Locate the cell with the specified text and output its [x, y] center coordinate. 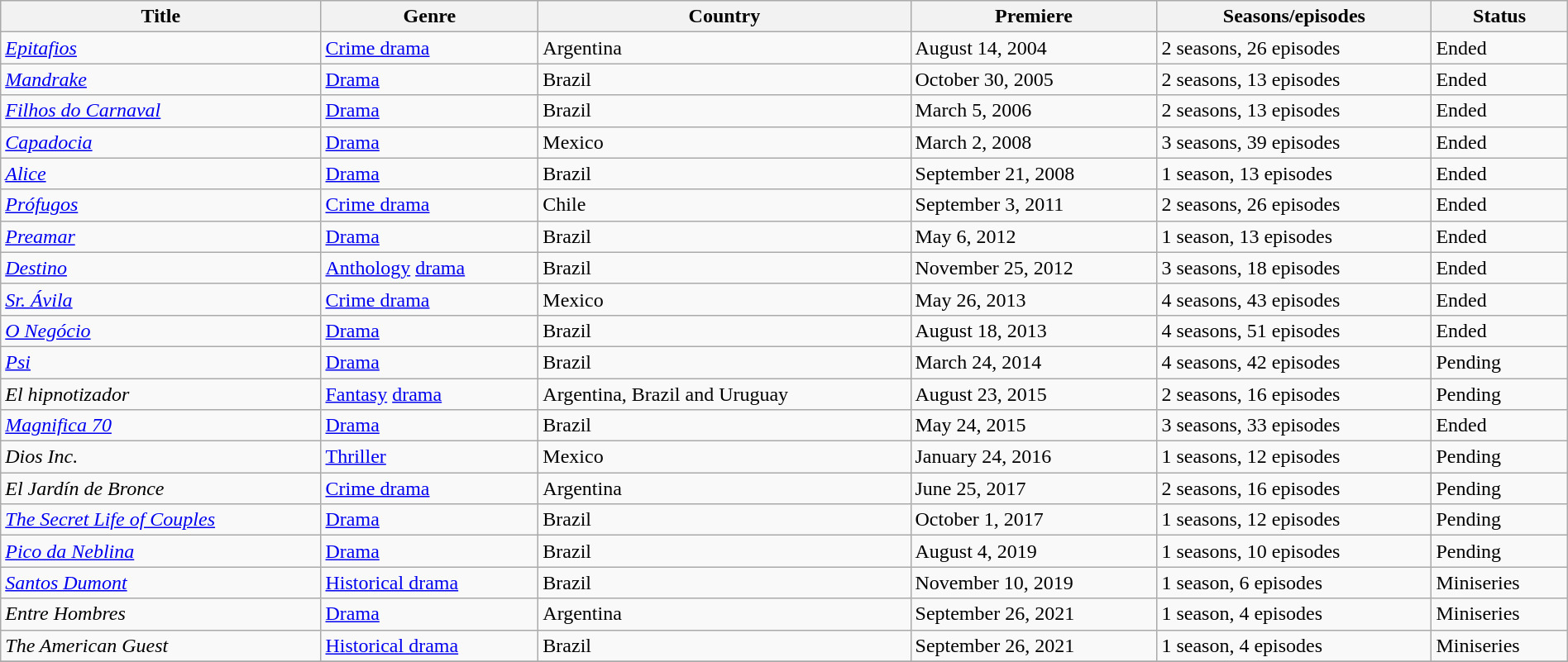
Genre [430, 17]
August 23, 2015 [1034, 394]
January 24, 2016 [1034, 457]
1 seasons, 10 episodes [1294, 551]
3 seasons, 33 episodes [1294, 426]
March 24, 2014 [1034, 362]
Entre Hombres [160, 614]
4 seasons, 43 episodes [1294, 299]
Filhos do Carnaval [160, 111]
May 26, 2013 [1034, 299]
3 seasons, 18 episodes [1294, 268]
Chile [724, 205]
Capadocia [160, 142]
O Negócio [160, 331]
September 21, 2008 [1034, 174]
Preamar [160, 236]
September 3, 2011 [1034, 205]
Epitafios [160, 48]
Magnifica 70 [160, 426]
Dios Inc. [160, 457]
Prófugos [160, 205]
El hipnotizador [160, 394]
Status [1499, 17]
November 10, 2019 [1034, 583]
The American Guest [160, 645]
4 seasons, 51 episodes [1294, 331]
Premiere [1034, 17]
Mandrake [160, 79]
Anthology drama [430, 268]
October 1, 2017 [1034, 520]
May 24, 2015 [1034, 426]
4 seasons, 42 episodes [1294, 362]
El Jardín de Bronce [160, 488]
June 25, 2017 [1034, 488]
Argentina, Brazil and Uruguay [724, 394]
August 18, 2013 [1034, 331]
March 2, 2008 [1034, 142]
Title [160, 17]
Thriller [430, 457]
Sr. Ávila [160, 299]
Santos Dumont [160, 583]
March 5, 2006 [1034, 111]
Destino [160, 268]
Pico da Neblina [160, 551]
August 14, 2004 [1034, 48]
Psi [160, 362]
October 30, 2005 [1034, 79]
Country [724, 17]
3 seasons, 39 episodes [1294, 142]
May 6, 2012 [1034, 236]
1 season, 6 episodes [1294, 583]
August 4, 2019 [1034, 551]
November 25, 2012 [1034, 268]
Seasons/episodes [1294, 17]
Alice [160, 174]
Fantasy drama [430, 394]
The Secret Life of Couples [160, 520]
